Return (X, Y) of the center of cell containing provided text 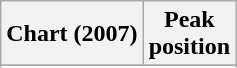
Chart (2007) (72, 34)
Peakposition (189, 34)
